Locate the cell with the specified text and output its [X, Y] center coordinate. 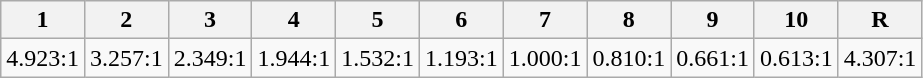
1.193:1 [461, 58]
3.257:1 [126, 58]
1.532:1 [378, 58]
6 [461, 20]
0.613:1 [796, 58]
0.661:1 [713, 58]
8 [629, 20]
2 [126, 20]
2.349:1 [210, 58]
1.944:1 [294, 58]
0.810:1 [629, 58]
5 [378, 20]
9 [713, 20]
4.923:1 [43, 58]
3 [210, 20]
1 [43, 20]
4 [294, 20]
7 [545, 20]
1.000:1 [545, 58]
R [880, 20]
4.307:1 [880, 58]
10 [796, 20]
